Find where the given text appears and provide that cell's center as (x, y) coordinate. 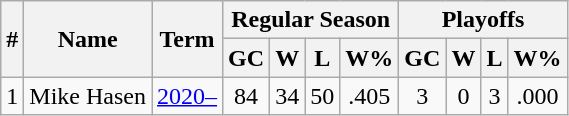
Term (188, 39)
50 (322, 96)
84 (246, 96)
Playoffs (483, 20)
.000 (538, 96)
0 (464, 96)
Regular Season (311, 20)
1 (12, 96)
# (12, 39)
Mike Hasen (88, 96)
34 (288, 96)
2020– (188, 96)
.405 (370, 96)
Name (88, 39)
